Detect which cell encompasses the target text, then output its [x, y] center coordinate. 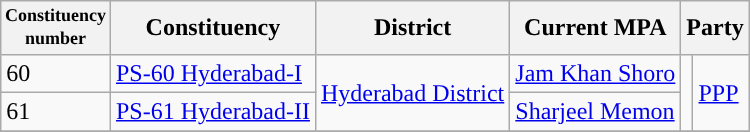
Current MPA [596, 28]
Jam Khan Shoro [596, 73]
Hyderabad District [412, 92]
Party [715, 28]
PS-61 Hyderabad-II [212, 111]
60 [56, 73]
PPP [721, 92]
PS-60 Hyderabad-I [212, 73]
Constituency number [56, 28]
District [412, 28]
Sharjeel Memon [596, 111]
61 [56, 111]
Constituency [212, 28]
